Detect which cell encompasses the target text, then output its [x, y] center coordinate. 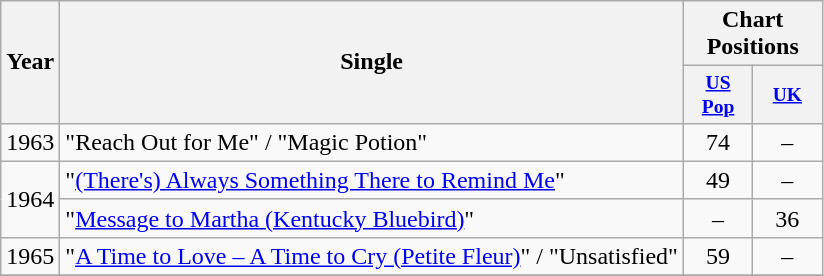
UK [788, 94]
49 [718, 180]
"(There's) Always Something There to Remind Me" [372, 180]
59 [718, 256]
1963 [30, 142]
US Pop [718, 94]
"A Time to Love – A Time to Cry (Petite Fleur)" / "Unsatisfied" [372, 256]
Year [30, 62]
Single [372, 62]
1965 [30, 256]
74 [718, 142]
"Reach Out for Me" / "Magic Potion" [372, 142]
Chart Positions [752, 34]
36 [788, 218]
1964 [30, 199]
"Message to Martha (Kentucky Bluebird)" [372, 218]
